From the cell containing the given text, extract its center point as (x, y) coordinate. 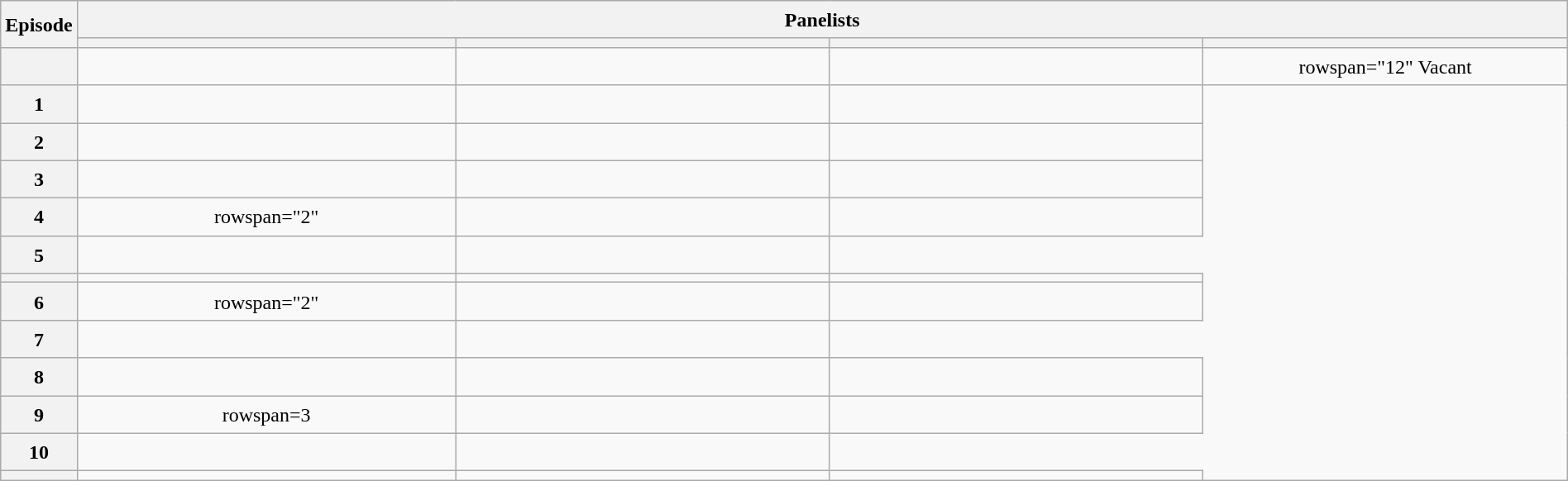
Episode (39, 25)
1 (39, 104)
4 (39, 217)
8 (39, 377)
rowspan="12" Vacant (1385, 66)
5 (39, 255)
10 (39, 452)
2 (39, 141)
9 (39, 414)
3 (39, 179)
7 (39, 339)
rowspan=3 (266, 414)
6 (39, 302)
Panelists (822, 20)
